From the cell containing the given text, extract its center point as (x, y) coordinate. 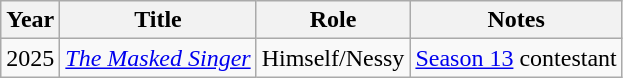
Role (333, 20)
The Masked Singer (158, 58)
Himself/Nessy (333, 58)
Notes (516, 20)
Season 13 contestant (516, 58)
2025 (30, 58)
Year (30, 20)
Title (158, 20)
